Locate the cell with the specified text and output its [X, Y] center coordinate. 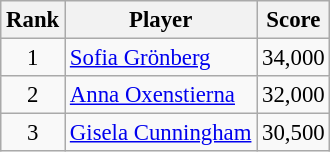
Gisela Cunningham [161, 133]
1 [33, 58]
34,000 [294, 58]
2 [33, 95]
3 [33, 133]
Rank [33, 20]
30,500 [294, 133]
Player [161, 20]
Sofia Grönberg [161, 58]
Score [294, 20]
Anna Oxenstierna [161, 95]
32,000 [294, 95]
